Find where the given text appears and provide that cell's center as [x, y] coordinate. 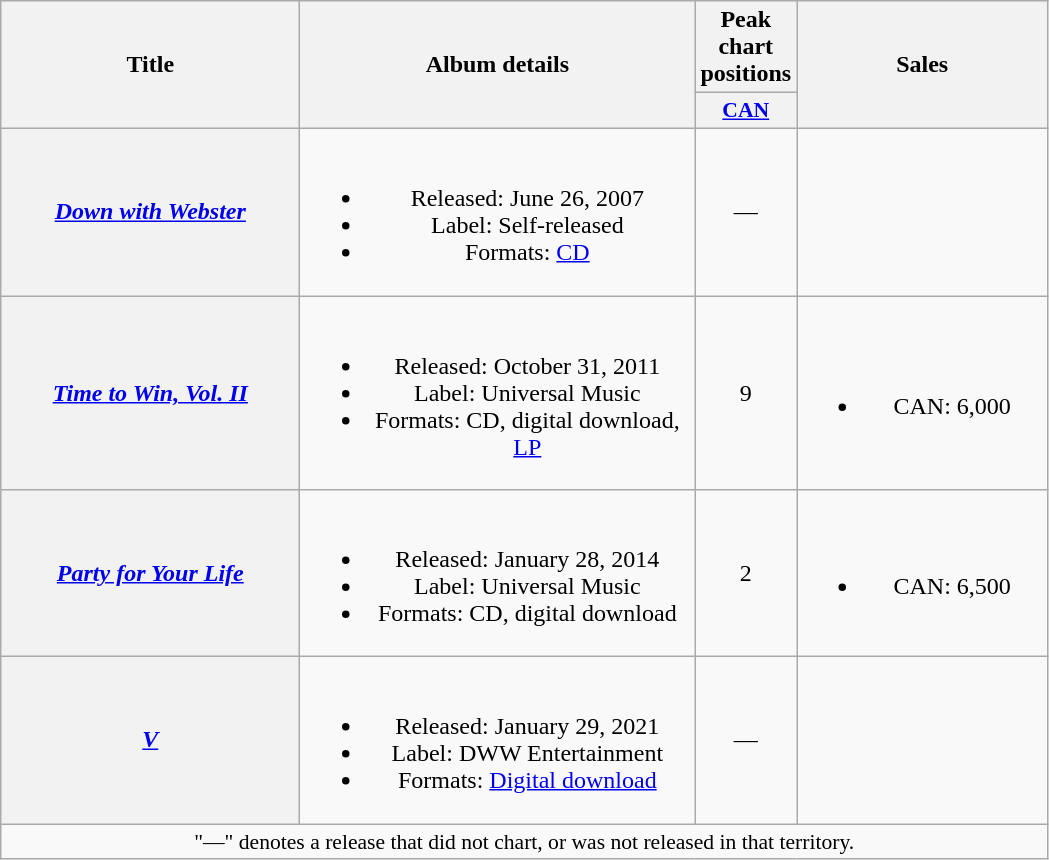
Released: January 29, 2021Label: DWW EntertainmentFormats: Digital download [498, 740]
Released: January 28, 2014Label: Universal MusicFormats: CD, digital download [498, 574]
Peak chart positions [746, 47]
V [150, 740]
Released: June 26, 2007Label: Self-releasedFormats: CD [498, 212]
Party for Your Life [150, 574]
Title [150, 65]
Down with Webster [150, 212]
Time to Win, Vol. II [150, 393]
9 [746, 393]
2 [746, 574]
Album details [498, 65]
CAN: 6,500 [922, 574]
"—" denotes a release that did not chart, or was not released in that territory. [524, 842]
CAN: 6,000 [922, 393]
Sales [922, 65]
CAN [746, 111]
Released: October 31, 2011Label: Universal MusicFormats: CD, digital download, LP [498, 393]
